Identify which cell holds the provided text, then report its (x, y) central coordinate. 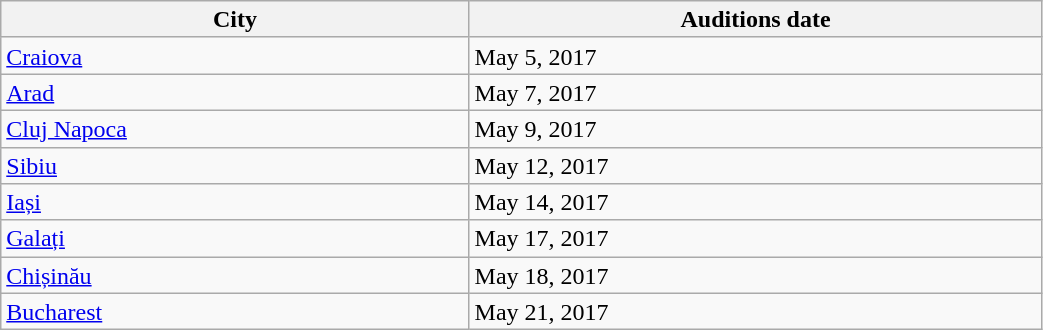
Cluj Napoca (235, 128)
City (235, 20)
May 7, 2017 (756, 92)
Craiova (235, 56)
May 5, 2017 (756, 56)
Galați (235, 238)
Sibiu (235, 166)
May 18, 2017 (756, 276)
May 17, 2017 (756, 238)
Auditions date (756, 20)
May 9, 2017 (756, 128)
May 21, 2017 (756, 312)
Bucharest (235, 312)
Chișinău (235, 276)
May 14, 2017 (756, 202)
Arad (235, 92)
Iași (235, 202)
May 12, 2017 (756, 166)
